From the cell containing the given text, extract its center point as [x, y] coordinate. 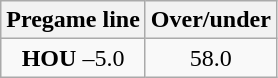
HOU –5.0 [74, 58]
Pregame line [74, 20]
Over/under [210, 20]
58.0 [210, 58]
